Search for the cell housing the specified text and yield its [x, y] center coordinate. 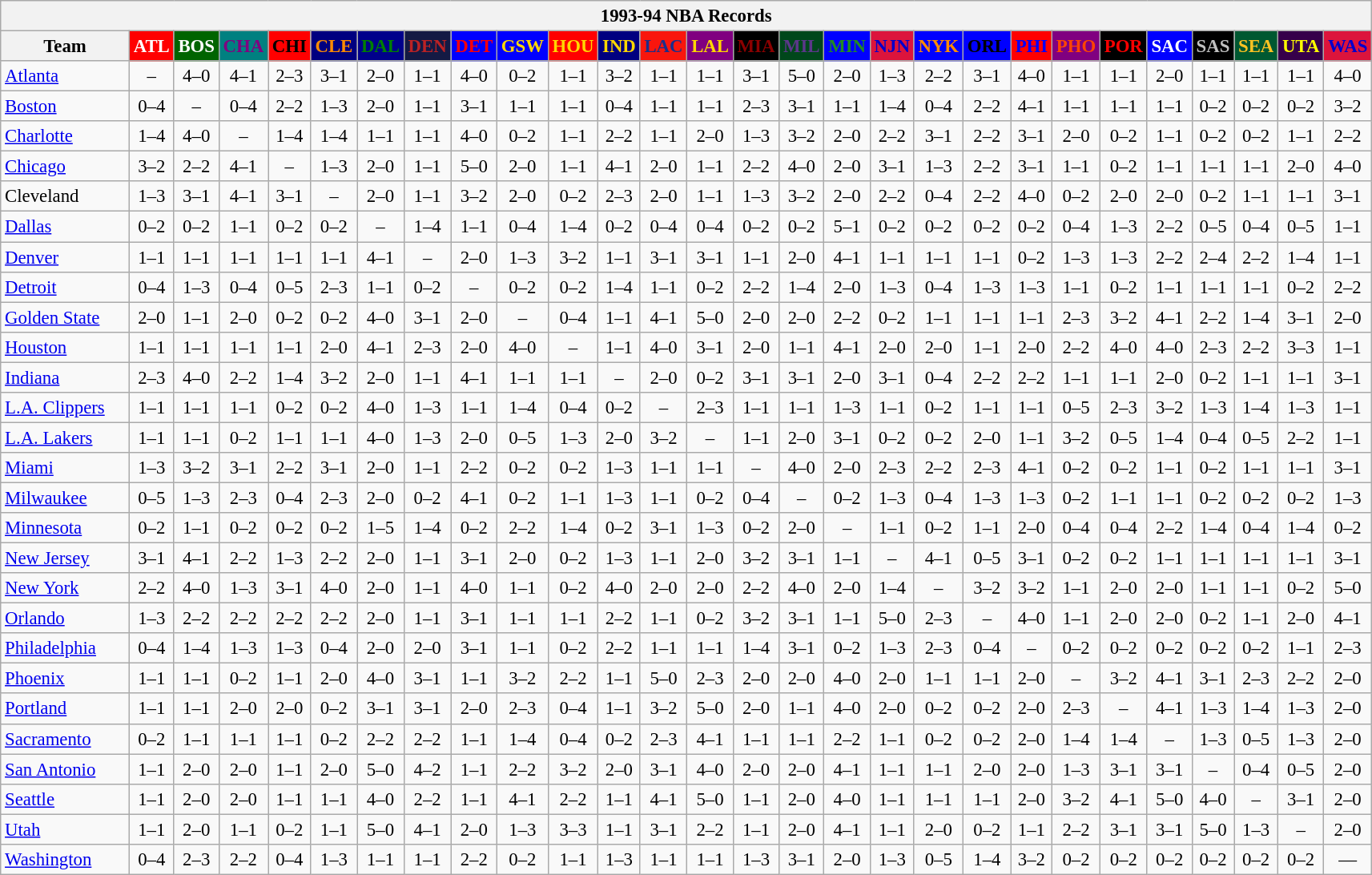
HOU [573, 46]
LAC [663, 46]
Detroit [66, 287]
ORL [987, 46]
PHI [1032, 46]
IND [619, 46]
SEA [1256, 46]
— [1348, 860]
Phoenix [66, 679]
GSW [522, 46]
ATL [151, 46]
Team [66, 46]
BOS [196, 46]
L.A. Clippers [66, 408]
NYK [939, 46]
Golden State [66, 317]
1–5 [381, 528]
CLE [333, 46]
POR [1123, 46]
Portland [66, 709]
MIN [847, 46]
DAL [381, 46]
CHI [289, 46]
UTA [1301, 46]
MIL [802, 46]
Miami [66, 468]
L.A. Lakers [66, 437]
Indiana [66, 377]
1993-94 NBA Records [686, 16]
PHO [1076, 46]
Boston [66, 107]
Sacramento [66, 739]
San Antonio [66, 769]
MIA [756, 46]
New Jersey [66, 558]
Chicago [66, 167]
NJN [892, 46]
2–4 [1213, 257]
Seattle [66, 799]
Atlanta [66, 76]
Washington [66, 860]
5–1 [847, 227]
Philadelphia [66, 648]
SAC [1169, 46]
Houston [66, 347]
Dallas [66, 227]
Cleveland [66, 196]
Charlotte [66, 136]
DET [474, 46]
CHA [243, 46]
Utah [66, 829]
Denver [66, 257]
LAL [710, 46]
New York [66, 588]
SAS [1213, 46]
Orlando [66, 619]
Milwaukee [66, 498]
Minnesota [66, 528]
4–2 [428, 769]
WAS [1348, 46]
DEN [428, 46]
